Capture the cell that displays the provided text and extract its [X, Y] central coordinate. 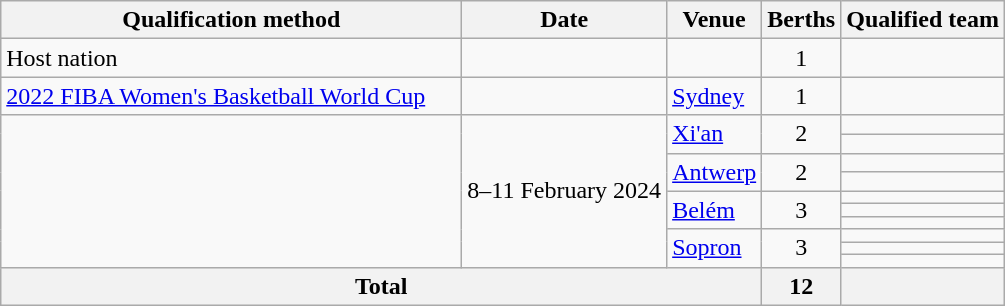
12 [802, 286]
Xi'an [714, 134]
Sopron [714, 248]
Host nation [232, 58]
Belém [714, 210]
Venue [714, 20]
Antwerp [714, 172]
Total [382, 286]
Qualified team [923, 20]
Qualification method [232, 20]
Date [564, 20]
Sydney [714, 96]
8–11 February 2024 [564, 191]
2022 FIBA Women's Basketball World Cup [232, 96]
Berths [802, 20]
